Search for the cell housing the specified text and yield its (x, y) center coordinate. 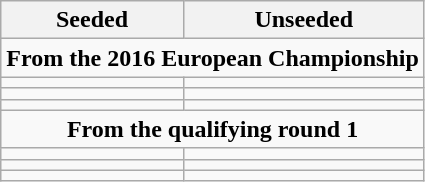
From the qualifying round 1 (213, 129)
Seeded (92, 20)
Unseeded (304, 20)
From the 2016 European Championship (213, 58)
